Detect which cell encompasses the target text, then output its [x, y] center coordinate. 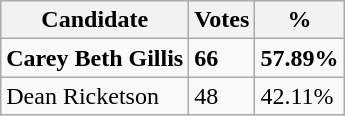
Carey Beth Gillis [95, 58]
57.89% [300, 58]
66 [222, 58]
48 [222, 96]
42.11% [300, 96]
Dean Ricketson [95, 96]
% [300, 20]
Candidate [95, 20]
Votes [222, 20]
